Locate the cell with the specified text and output its (X, Y) center coordinate. 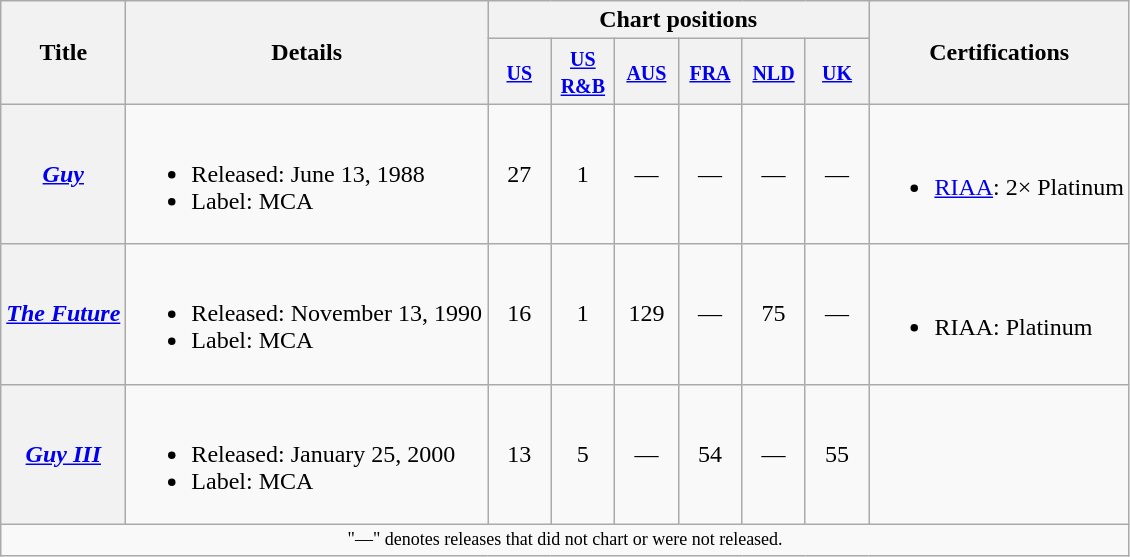
FRA (710, 72)
"—" denotes releases that did not chart or were not released. (566, 540)
Guy III (64, 454)
13 (520, 454)
Title (64, 52)
75 (774, 314)
Released: June 13, 1988Label: MCA (307, 174)
NLD (774, 72)
54 (710, 454)
Released: November 13, 1990Label: MCA (307, 314)
US R&B (583, 72)
Details (307, 52)
UK (837, 72)
27 (520, 174)
129 (647, 314)
Certifications (1000, 52)
5 (583, 454)
16 (520, 314)
AUS (647, 72)
Guy (64, 174)
US (520, 72)
Released: January 25, 2000Label: MCA (307, 454)
RIAA: Platinum (1000, 314)
RIAA: 2× Platinum (1000, 174)
The Future (64, 314)
55 (837, 454)
Chart positions (678, 20)
